Output the [X, Y] coordinate of the center of the cell containing the given text.  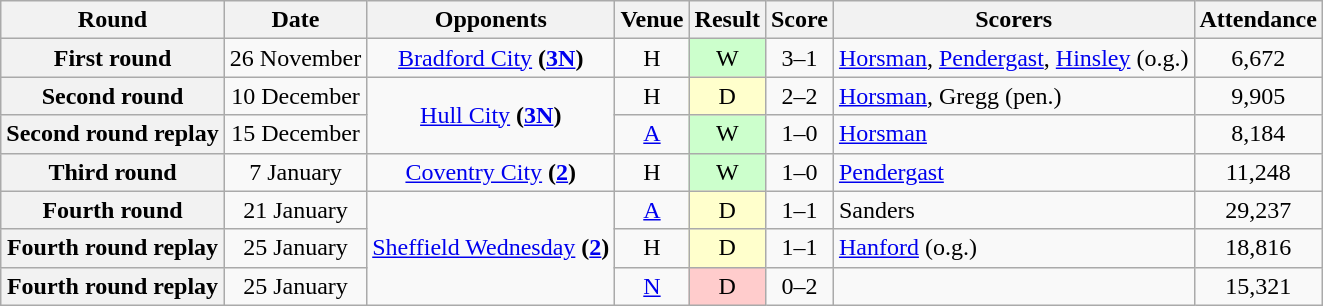
Round [113, 20]
Score [799, 20]
First round [113, 58]
Sanders [1014, 210]
9,905 [1258, 96]
6,672 [1258, 58]
11,248 [1258, 172]
Hanford (o.g.) [1014, 248]
Coventry City (2) [491, 172]
Pendergast [1014, 172]
Second round [113, 96]
Opponents [491, 20]
N [652, 286]
26 November [295, 58]
Hull City (3N) [491, 115]
Venue [652, 20]
7 January [295, 172]
10 December [295, 96]
Scorers [1014, 20]
Date [295, 20]
Third round [113, 172]
18,816 [1258, 248]
Horsman [1014, 134]
21 January [295, 210]
Horsman, Gregg (pen.) [1014, 96]
2–2 [799, 96]
3–1 [799, 58]
Result [727, 20]
29,237 [1258, 210]
0–2 [799, 286]
15,321 [1258, 286]
15 December [295, 134]
Attendance [1258, 20]
Horsman, Pendergast, Hinsley (o.g.) [1014, 58]
Second round replay [113, 134]
8,184 [1258, 134]
Bradford City (3N) [491, 58]
Sheffield Wednesday (2) [491, 248]
Fourth round [113, 210]
